From the cell containing the given text, extract its center point as [X, Y] coordinate. 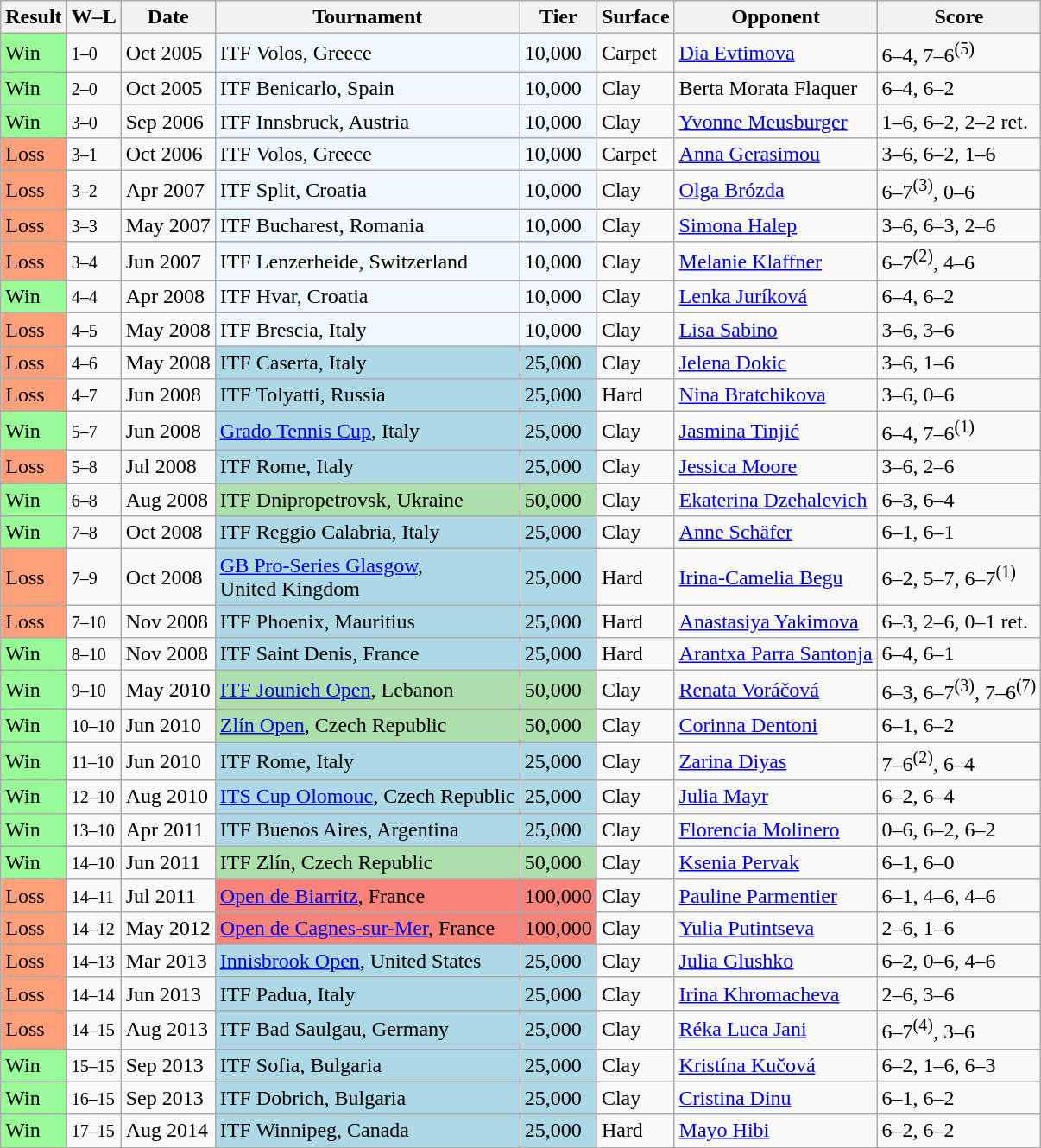
7–9 [93, 577]
May 2010 [167, 691]
Kristína Kučová [775, 1065]
ITF Benicarlo, Spain [368, 88]
6–8 [93, 500]
ITF Brescia, Italy [368, 330]
Melanie Klaffner [775, 261]
2–0 [93, 88]
6–1, 6–1 [959, 533]
ITF Caserta, Italy [368, 363]
ITF Winnipeg, Canada [368, 1131]
Anne Schäfer [775, 533]
ITF Bucharest, Romania [368, 225]
14–12 [93, 928]
Result [34, 17]
Innisbrook Open, United States [368, 961]
Julia Glushko [775, 961]
Berta Morata Flaquer [775, 88]
Jun 2011 [167, 862]
Open de Cagnes-sur-Mer, France [368, 928]
6–3, 2–6, 0–1 ret. [959, 621]
Opponent [775, 17]
ITF Innsbruck, Austria [368, 121]
6–1, 4–6, 4–6 [959, 895]
ITF Buenos Aires, Argentina [368, 829]
Jessica Moore [775, 467]
Anastasiya Yakimova [775, 621]
7–6(2), 6–4 [959, 761]
Cristina Dinu [775, 1098]
Grado Tennis Cup, Italy [368, 432]
1–0 [93, 54]
Florencia Molinero [775, 829]
Jelena Dokic [775, 363]
Apr 2011 [167, 829]
Mar 2013 [167, 961]
W–L [93, 17]
Renata Voráčová [775, 691]
Lisa Sabino [775, 330]
May 2012 [167, 928]
6–2, 5–7, 6–7(1) [959, 577]
11–10 [93, 761]
4–5 [93, 330]
Open de Biarritz, France [368, 895]
May 2007 [167, 225]
16–15 [93, 1098]
ITF Jounieh Open, Lebanon [368, 691]
Jul 2008 [167, 467]
Zlín Open, Czech Republic [368, 725]
Score [959, 17]
3–6, 6–2, 1–6 [959, 154]
Tier [558, 17]
3–4 [93, 261]
6–3, 6–4 [959, 500]
Jun 2007 [167, 261]
Date [167, 17]
Aug 2008 [167, 500]
3–2 [93, 190]
Mayo Hibi [775, 1131]
12–10 [93, 797]
14–11 [93, 895]
3–3 [93, 225]
ITF Lenzerheide, Switzerland [368, 261]
Tournament [368, 17]
ITF Bad Saulgau, Germany [368, 1031]
Zarina Diyas [775, 761]
Aug 2013 [167, 1031]
0–6, 6–2, 6–2 [959, 829]
Aug 2014 [167, 1131]
4–6 [93, 363]
Julia Mayr [775, 797]
3–6, 3–6 [959, 330]
GB Pro-Series Glasgow, United Kingdom [368, 577]
6–2, 1–6, 6–3 [959, 1065]
6–1, 6–0 [959, 862]
14–10 [93, 862]
Surface [635, 17]
14–15 [93, 1031]
6–7(3), 0–6 [959, 190]
2–6, 1–6 [959, 928]
ITF Zlín, Сzech Republic [368, 862]
ITF Sofia, Bulgaria [368, 1065]
13–10 [93, 829]
ITF Saint Denis, France [368, 654]
ITF Split, Croatia [368, 190]
6–2, 0–6, 4–6 [959, 961]
Jun 2013 [167, 993]
15–15 [93, 1065]
Oct 2006 [167, 154]
ITF Dnipropetrovsk, Ukraine [368, 500]
Apr 2008 [167, 297]
6–7(2), 4–6 [959, 261]
1–6, 6–2, 2–2 ret. [959, 121]
ITF Dobrich, Bulgaria [368, 1098]
4–4 [93, 297]
6–2, 6–2 [959, 1131]
6–4, 7–6(5) [959, 54]
Corinna Dentoni [775, 725]
3–1 [93, 154]
7–10 [93, 621]
6–3, 6–7(3), 7–6(7) [959, 691]
Apr 2007 [167, 190]
14–14 [93, 993]
Dia Evtimova [775, 54]
ITF Phoenix, Mauritius [368, 621]
9–10 [93, 691]
Yulia Putintseva [775, 928]
3–6, 1–6 [959, 363]
ITF Tolyatti, Russia [368, 395]
Arantxa Parra Santonja [775, 654]
Irina-Camelia Begu [775, 577]
3–6, 6–3, 2–6 [959, 225]
Ksenia Pervak [775, 862]
5–7 [93, 432]
Pauline Parmentier [775, 895]
Olga Brózda [775, 190]
3–0 [93, 121]
3–6, 2–6 [959, 467]
4–7 [93, 395]
Réka Luca Jani [775, 1031]
ITF Reggio Calabria, Italy [368, 533]
Irina Khromacheva [775, 993]
ITS Cup Olomouc, Czech Republic [368, 797]
Lenka Juríková [775, 297]
5–8 [93, 467]
6–4, 7–6(1) [959, 432]
14–13 [93, 961]
Jul 2011 [167, 895]
6–2, 6–4 [959, 797]
Nina Bratchikova [775, 395]
Anna Gerasimou [775, 154]
17–15 [93, 1131]
7–8 [93, 533]
Simona Halep [775, 225]
3–6, 0–6 [959, 395]
2–6, 3–6 [959, 993]
Jasmina Tinjić [775, 432]
6–4, 6–1 [959, 654]
Ekaterina Dzehalevich [775, 500]
Yvonne Meusburger [775, 121]
Sep 2006 [167, 121]
ITF Hvar, Croatia [368, 297]
6–7(4), 3–6 [959, 1031]
Aug 2010 [167, 797]
ITF Padua, Italy [368, 993]
10–10 [93, 725]
8–10 [93, 654]
